Locate the cell with the specified text and output its [X, Y] center coordinate. 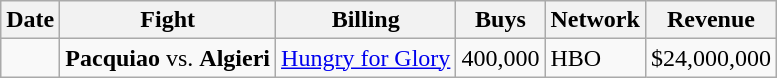
400,000 [500, 58]
Hungry for Glory [366, 58]
Date [30, 20]
$24,000,000 [710, 58]
Revenue [710, 20]
Network [595, 20]
Pacquiao vs. Algieri [168, 58]
HBO [595, 58]
Billing [366, 20]
Fight [168, 20]
Buys [500, 20]
